Scan for the cell matching the given text and deliver its (x, y) coordinate at center. 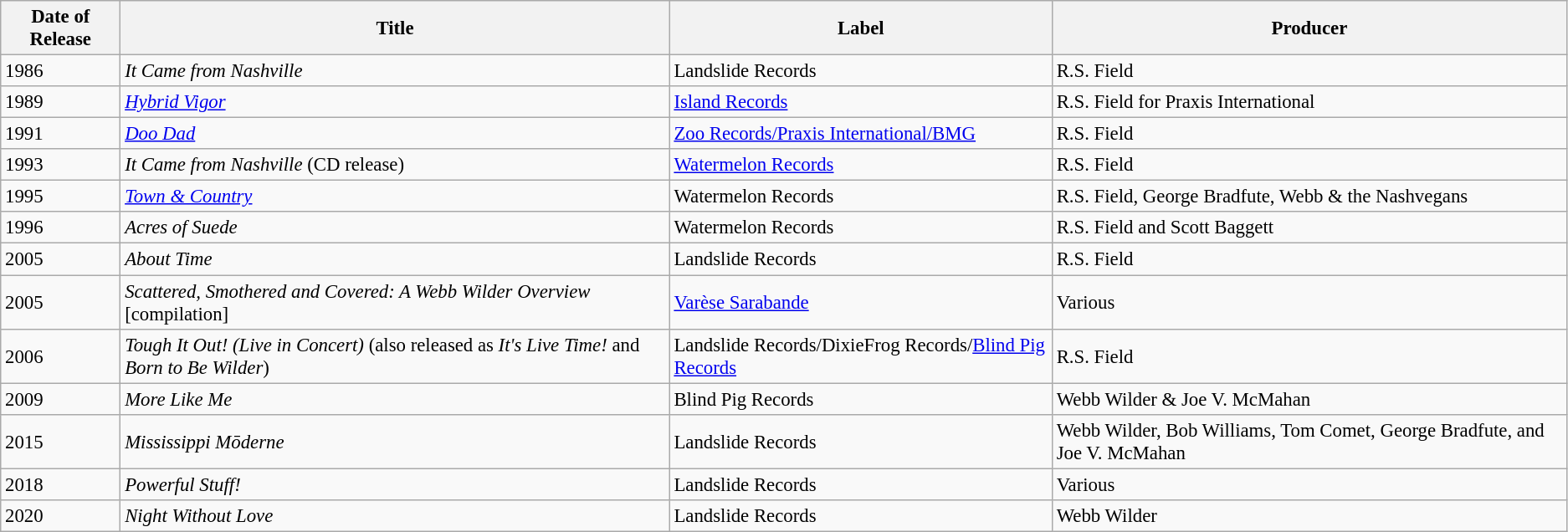
It Came from Nashville (395, 71)
1986 (60, 71)
More Like Me (395, 399)
Acres of Suede (395, 228)
Label (860, 28)
2009 (60, 399)
Night Without Love (395, 516)
Doo Dad (395, 134)
1995 (60, 197)
Blind Pig Records (860, 399)
1996 (60, 228)
Landslide Records/DixieFrog Records/Blind Pig Records (860, 356)
2018 (60, 484)
Webb Wilder (1309, 516)
R.S. Field and Scott Baggett (1309, 228)
Town & Country (395, 197)
1993 (60, 165)
2006 (60, 356)
Mississippi Mōderne (395, 442)
Varèse Sarabande (860, 303)
Powerful Stuff! (395, 484)
R.S. Field for Praxis International (1309, 102)
Island Records (860, 102)
2020 (60, 516)
Producer (1309, 28)
2015 (60, 442)
1989 (60, 102)
R.S. Field, George Bradfute, Webb & the Nashvegans (1309, 197)
It Came from Nashville (CD release) (395, 165)
About Time (395, 259)
Hybrid Vigor (395, 102)
1991 (60, 134)
Title (395, 28)
Date of Release (60, 28)
Webb Wilder & Joe V. McMahan (1309, 399)
Zoo Records/Praxis International/BMG (860, 134)
Tough It Out! (Live in Concert) (also released as It's Live Time! and Born to Be Wilder) (395, 356)
Scattered, Smothered and Covered: A Webb Wilder Overview [compilation] (395, 303)
Webb Wilder, Bob Williams, Tom Comet, George Bradfute, and Joe V. McMahan (1309, 442)
